Extract the [x, y] coordinate from the center of the cell holding the provided text.  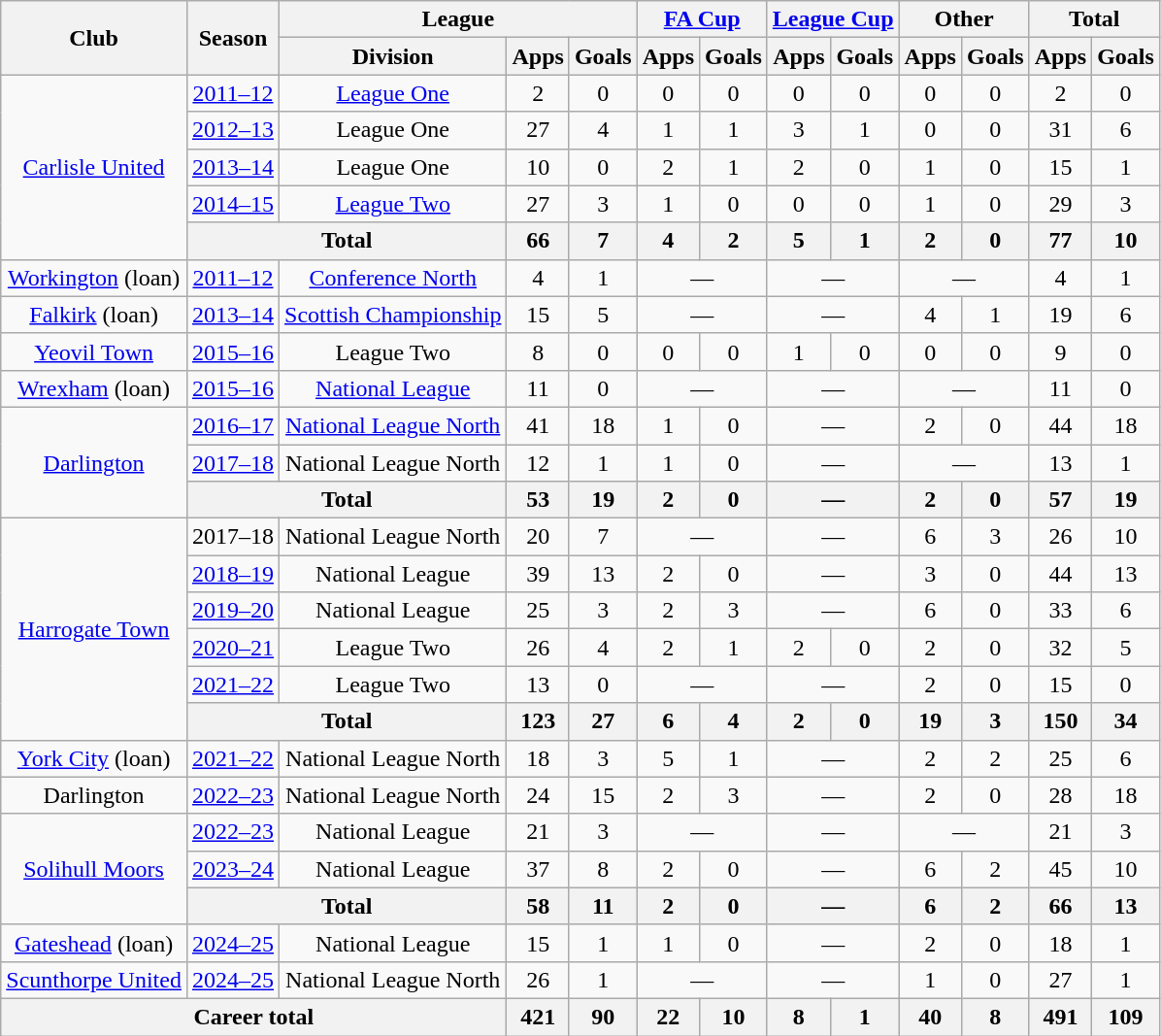
109 [1126, 1017]
Solihull Moors [94, 869]
Season [233, 38]
90 [603, 1017]
421 [538, 1017]
12 [538, 463]
53 [538, 500]
491 [1060, 1017]
2019–20 [233, 611]
2016–17 [233, 425]
League [458, 19]
9 [1060, 351]
Workington (loan) [94, 278]
32 [1060, 648]
20 [538, 537]
Harrogate Town [94, 629]
Falkirk (loan) [94, 315]
29 [1060, 204]
Conference North [393, 278]
Carlisle United [94, 167]
Division [393, 56]
Other [964, 19]
Career total [254, 1017]
58 [538, 906]
123 [538, 721]
Wrexham (loan) [94, 388]
2018–19 [233, 574]
2014–15 [233, 204]
York City (loan) [94, 758]
Yeovil Town [94, 351]
2020–21 [233, 648]
22 [668, 1017]
34 [1126, 721]
40 [930, 1017]
League Cup [833, 19]
FA Cup [702, 19]
41 [538, 425]
24 [538, 795]
Club [94, 38]
37 [538, 869]
150 [1060, 721]
33 [1060, 611]
2012–13 [233, 130]
31 [1060, 130]
39 [538, 574]
28 [1060, 795]
Gateshead (loan) [94, 943]
45 [1060, 869]
77 [1060, 241]
2023–24 [233, 869]
57 [1060, 500]
Scunthorpe United [94, 980]
Scottish Championship [393, 315]
